Return the [X, Y] coordinate for the center point of the cell that contains the specified text.  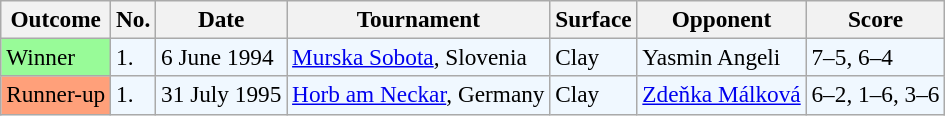
Date [222, 19]
Tournament [418, 19]
Yasmin Angeli [722, 57]
31 July 1995 [222, 95]
Murska Sobota, Slovenia [418, 57]
Runner-up [56, 95]
6–2, 1–6, 3–6 [876, 95]
6 June 1994 [222, 57]
Horb am Neckar, Germany [418, 95]
Zdeňka Málková [722, 95]
Winner [56, 57]
Score [876, 19]
No. [134, 19]
Surface [594, 19]
Opponent [722, 19]
7–5, 6–4 [876, 57]
Outcome [56, 19]
